Return (X, Y) of the center of cell containing provided text 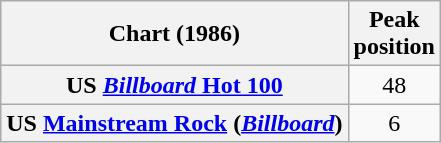
6 (394, 123)
US Billboard Hot 100 (174, 85)
Chart (1986) (174, 34)
Peakposition (394, 34)
US Mainstream Rock (Billboard) (174, 123)
48 (394, 85)
